Detect which cell encompasses the target text, then output its (x, y) center coordinate. 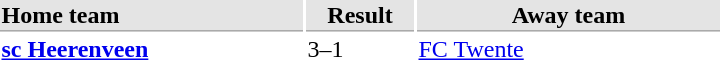
Away team (568, 16)
Result (360, 16)
Home team (152, 16)
